From the cell containing the given text, extract its center point as (x, y) coordinate. 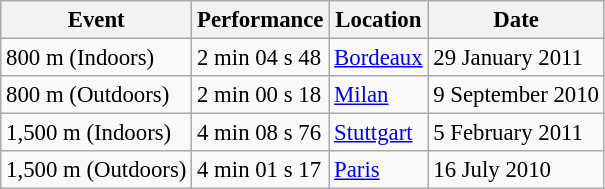
Milan (378, 95)
Location (378, 20)
16 July 2010 (516, 170)
Paris (378, 170)
2 min 04 s 48 (260, 58)
29 January 2011 (516, 58)
Date (516, 20)
Stuttgart (378, 133)
1,500 m (Indoors) (96, 133)
4 min 08 s 76 (260, 133)
2 min 00 s 18 (260, 95)
Event (96, 20)
800 m (Indoors) (96, 58)
Bordeaux (378, 58)
1,500 m (Outdoors) (96, 170)
4 min 01 s 17 (260, 170)
Performance (260, 20)
5 February 2011 (516, 133)
9 September 2010 (516, 95)
800 m (Outdoors) (96, 95)
